Detect which cell encompasses the target text, then output its [x, y] center coordinate. 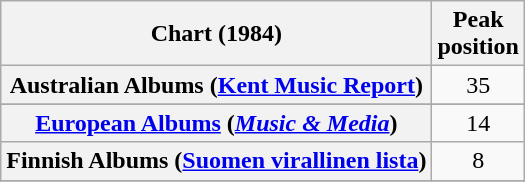
Australian Albums (Kent Music Report) [216, 85]
Chart (1984) [216, 34]
Peakposition [478, 34]
8 [478, 161]
European Albums (Music & Media) [216, 123]
Finnish Albums (Suomen virallinen lista) [216, 161]
35 [478, 85]
14 [478, 123]
